Search for the cell housing the specified text and yield its (x, y) center coordinate. 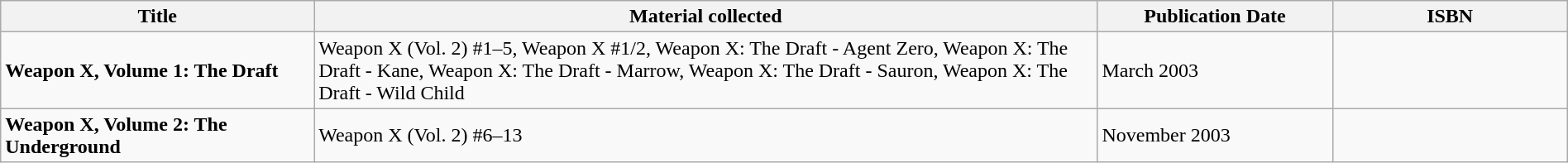
Weapon X, Volume 2: The Underground (157, 136)
Weapon X, Volume 1: The Draft (157, 70)
November 2003 (1215, 136)
Material collected (706, 17)
Weapon X (Vol. 2) #6–13 (706, 136)
Title (157, 17)
March 2003 (1215, 70)
Publication Date (1215, 17)
ISBN (1450, 17)
